Extract the [x, y] coordinate from the center of the cell holding the provided text.  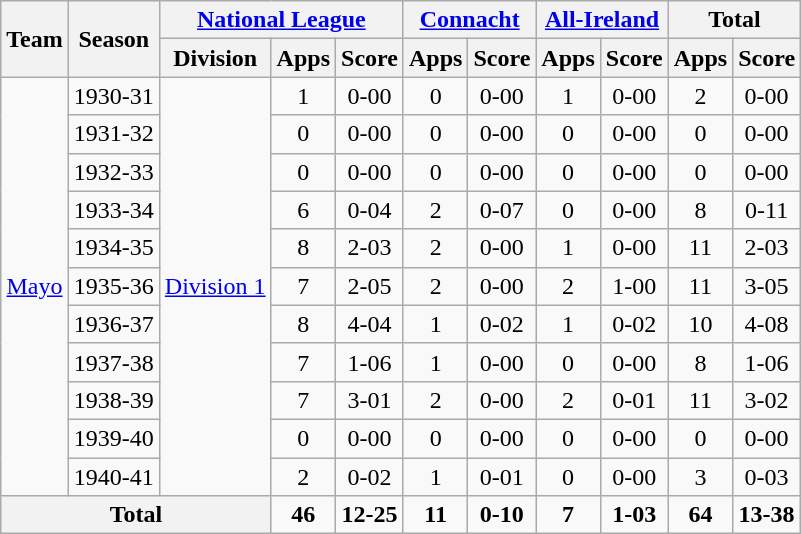
Team [35, 39]
Mayo [35, 286]
64 [700, 515]
1937-38 [114, 362]
1933-34 [114, 210]
0-07 [502, 210]
1935-36 [114, 286]
0-04 [370, 210]
All-Ireland [602, 20]
1940-41 [114, 477]
4-08 [767, 324]
6 [303, 210]
1-00 [634, 286]
1938-39 [114, 400]
12-25 [370, 515]
1936-37 [114, 324]
3 [700, 477]
3-02 [767, 400]
10 [700, 324]
1939-40 [114, 438]
1931-32 [114, 134]
1-03 [634, 515]
1934-35 [114, 248]
Division [215, 58]
2-05 [370, 286]
3-01 [370, 400]
46 [303, 515]
Season [114, 39]
1930-31 [114, 96]
0-03 [767, 477]
4-04 [370, 324]
1932-33 [114, 172]
3-05 [767, 286]
National League [281, 20]
0-10 [502, 515]
0-11 [767, 210]
Connacht [469, 20]
Division 1 [215, 286]
13-38 [767, 515]
